Return (x, y) of the center of cell containing provided text 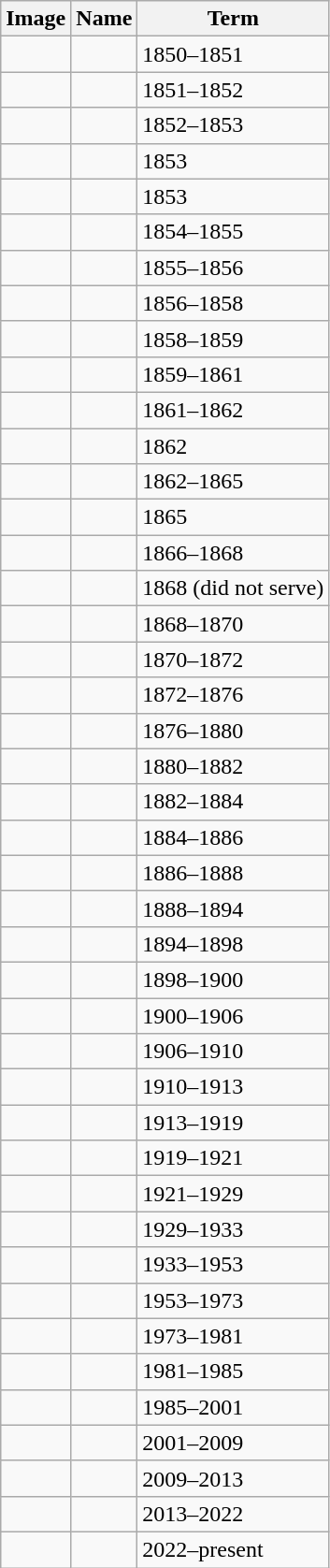
Image (36, 19)
1921–1929 (234, 1194)
1906–1910 (234, 1052)
1854–1855 (234, 232)
1859–1861 (234, 374)
1894–1898 (234, 944)
1886–1888 (234, 873)
1872–1876 (234, 695)
1862 (234, 446)
1888–1894 (234, 908)
1933–1953 (234, 1265)
2022–present (234, 1549)
Name (105, 19)
1851–1852 (234, 90)
1856–1858 (234, 303)
1913–1919 (234, 1123)
1868 (did not serve) (234, 588)
1898–1900 (234, 980)
1852–1853 (234, 125)
1882–1884 (234, 802)
1870–1872 (234, 660)
2013–2022 (234, 1514)
1855–1856 (234, 268)
1866–1868 (234, 553)
1910–1913 (234, 1087)
1880–1882 (234, 766)
1850–1851 (234, 54)
2001–2009 (234, 1443)
1919–1921 (234, 1158)
1868–1870 (234, 624)
1876–1880 (234, 731)
1981–1985 (234, 1372)
1953–1973 (234, 1300)
1973–1981 (234, 1336)
1861–1862 (234, 410)
1900–1906 (234, 1015)
Term (234, 19)
1985–2001 (234, 1407)
1865 (234, 517)
2009–2013 (234, 1478)
1884–1886 (234, 837)
1929–1933 (234, 1229)
1858–1859 (234, 339)
1862–1865 (234, 482)
